Pinpoint the cell where the given text exists, returning its [x, y] midpoint coordinate. 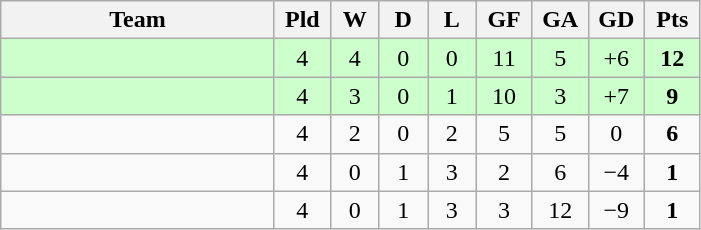
GD [616, 20]
+6 [616, 58]
−4 [616, 172]
L [452, 20]
GF [504, 20]
10 [504, 96]
Team [138, 20]
11 [504, 58]
+7 [616, 96]
GA [560, 20]
Pld [302, 20]
Pts [672, 20]
W [354, 20]
−9 [616, 210]
D [404, 20]
9 [672, 96]
